Determine the (X, Y) coordinate at the center of the cell enclosing the given text.  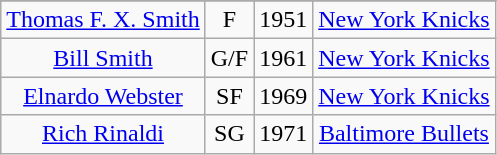
1969 (284, 96)
F (229, 20)
G/F (229, 58)
1961 (284, 58)
SF (229, 96)
SG (229, 134)
Elnardo Webster (103, 96)
1971 (284, 134)
Baltimore Bullets (404, 134)
1951 (284, 20)
Rich Rinaldi (103, 134)
Bill Smith (103, 58)
Thomas F. X. Smith (103, 20)
